Scan for the cell matching the given text and deliver its [x, y] coordinate at center. 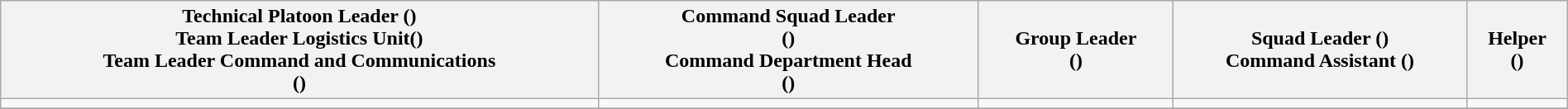
Command Squad Leader()Command Department Head() [788, 50]
Squad Leader ()Command Assistant () [1320, 50]
Group Leader() [1075, 50]
Helper() [1518, 50]
Technical Platoon Leader ()Team Leader Logistics Unit()Team Leader Command and Communications() [299, 50]
